Find where the given text appears and provide that cell's center as (x, y) coordinate. 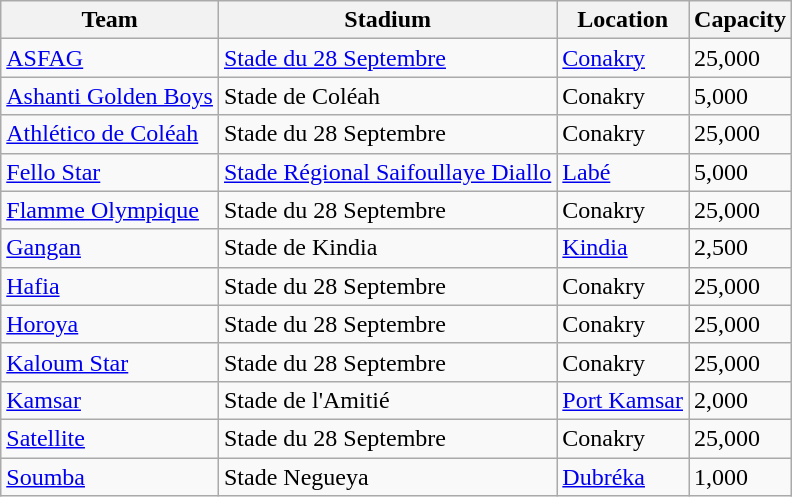
Fello Star (110, 172)
Team (110, 20)
Dubréka (623, 477)
ASFAG (110, 58)
Stade de Coléah (387, 96)
Soumba (110, 477)
Kaloum Star (110, 362)
Kamsar (110, 400)
Stade de Kindia (387, 248)
Kindia (623, 248)
Stade Negueya (387, 477)
Athlético de Coléah (110, 134)
2,000 (740, 400)
2,500 (740, 248)
Flamme Olympique (110, 210)
Port Kamsar (623, 400)
Stade Régional Saifoullaye Diallo (387, 172)
Stadium (387, 20)
1,000 (740, 477)
Capacity (740, 20)
Gangan (110, 248)
Hafia (110, 286)
Labé (623, 172)
Location (623, 20)
Ashanti Golden Boys (110, 96)
Satellite (110, 438)
Stade de l'Amitié (387, 400)
Horoya (110, 324)
